Pinpoint the cell where the given text exists, returning its [X, Y] midpoint coordinate. 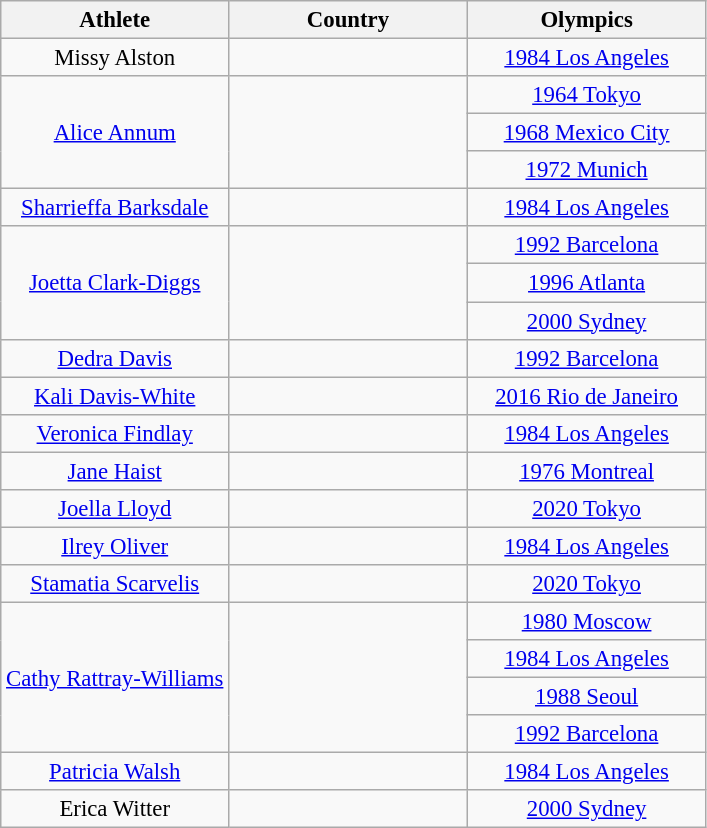
Missy Alston [115, 58]
Ilrey Oliver [115, 546]
Dedra Davis [115, 358]
Kali Davis-White [115, 396]
1980 Moscow [586, 621]
Athlete [115, 20]
Country [348, 20]
Patricia Walsh [115, 772]
1988 Seoul [586, 697]
Sharrieffa Barksdale [115, 208]
1968 Mexico City [586, 133]
2016 Rio de Janeiro [586, 396]
Jane Haist [115, 471]
Veronica Findlay [115, 433]
Cathy Rattray-Williams [115, 677]
1972 Munich [586, 170]
Joetta Clark-Diggs [115, 282]
1964 Tokyo [586, 95]
1996 Atlanta [586, 283]
1976 Montreal [586, 471]
Erica Witter [115, 809]
Alice Annum [115, 132]
Joella Lloyd [115, 509]
Stamatia Scarvelis [115, 584]
Olympics [586, 20]
